Extract the (x, y) coordinate from the center of the cell holding the provided text.  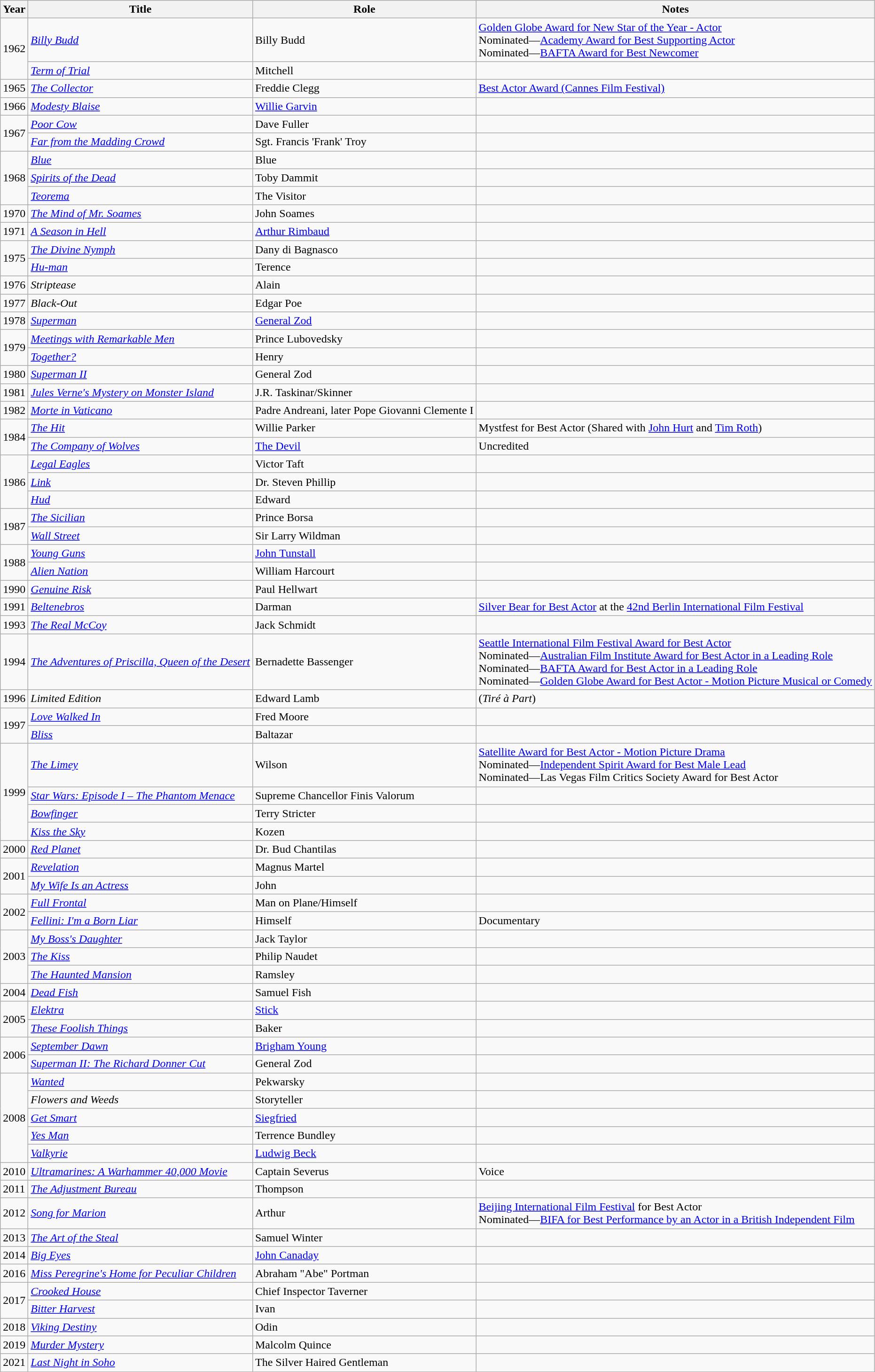
Superman II (141, 374)
Prince Borsa (364, 517)
Last Night in Soho (141, 1363)
The Adventures of Priscilla, Queen of the Desert (141, 662)
September Dawn (141, 1046)
1984 (14, 437)
Edward (364, 499)
Love Walked In (141, 717)
Black-Out (141, 303)
Prince Lubovedsky (364, 339)
1979 (14, 348)
John Soames (364, 213)
The Divine Nymph (141, 249)
Willie Garvin (364, 106)
2002 (14, 912)
Philip Naudet (364, 957)
1996 (14, 699)
Year (14, 9)
Get Smart (141, 1117)
The Limey (141, 765)
Willie Parker (364, 428)
Dr. Steven Phillip (364, 482)
The Art of the Steal (141, 1238)
2012 (14, 1213)
1971 (14, 231)
Murder Mystery (141, 1345)
Limited Edition (141, 699)
2001 (14, 876)
2019 (14, 1345)
The Silver Haired Gentleman (364, 1363)
Spirits of the Dead (141, 178)
Ramsley (364, 974)
1999 (14, 792)
(Tiré à Part) (675, 699)
Voice (675, 1171)
Sgt. Francis 'Frank' Troy (364, 142)
2017 (14, 1300)
2021 (14, 1363)
Red Planet (141, 849)
2013 (14, 1238)
Samuel Winter (364, 1238)
My Wife Is an Actress (141, 885)
Fred Moore (364, 717)
Odin (364, 1327)
2018 (14, 1327)
Paul Hellwart (364, 589)
Best Actor Award (Cannes Film Festival) (675, 88)
The Devil (364, 446)
Supreme Chancellor Finis Valorum (364, 795)
1981 (14, 392)
Bitter Harvest (141, 1309)
Mitchell (364, 70)
The Hit (141, 428)
2011 (14, 1189)
Star Wars: Episode I – The Phantom Menace (141, 795)
Documentary (675, 921)
Ivan (364, 1309)
My Boss's Daughter (141, 939)
Genuine Risk (141, 589)
Morte in Vaticano (141, 410)
Thompson (364, 1189)
The Real McCoy (141, 625)
Baker (364, 1028)
Link (141, 482)
Darman (364, 607)
The Sicilian (141, 517)
Flowers and Weeds (141, 1099)
Captain Severus (364, 1171)
1986 (14, 482)
Jules Verne's Mystery on Monster Island (141, 392)
Big Eyes (141, 1255)
Wanted (141, 1082)
Padre Andreani, later Pope Giovanni Clemente I (364, 410)
1967 (14, 133)
Legal Eagles (141, 464)
Silver Bear for Best Actor at the 42nd Berlin International Film Festival (675, 607)
Viking Destiny (141, 1327)
1968 (14, 178)
Uncredited (675, 446)
Elektra (141, 1010)
Edward Lamb (364, 699)
Alien Nation (141, 571)
The Mind of Mr. Soames (141, 213)
The Adjustment Bureau (141, 1189)
Stick (364, 1010)
Man on Plane/Himself (364, 903)
The Collector (141, 88)
Jack Taylor (364, 939)
2000 (14, 849)
Terrence Bundley (364, 1135)
William Harcourt (364, 571)
Himself (364, 921)
1962 (14, 49)
Henry (364, 357)
Abraham "Abe" Portman (364, 1273)
Hud (141, 499)
Edgar Poe (364, 303)
Jack Schmidt (364, 625)
John Tunstall (364, 553)
Alain (364, 285)
Crooked House (141, 1291)
Baltazar (364, 734)
Song for Marion (141, 1213)
Beltenebros (141, 607)
Bliss (141, 734)
Storyteller (364, 1099)
Notes (675, 9)
Terry Stricter (364, 813)
Beijing International Film Festival for Best Actor Nominated—BIFA for Best Performance by an Actor in a British Independent Film (675, 1213)
Poor Cow (141, 124)
Fellini: I'm a Born Liar (141, 921)
Magnus Martel (364, 867)
Victor Taft (364, 464)
Pekwarsky (364, 1082)
Terence (364, 267)
1977 (14, 303)
1993 (14, 625)
1965 (14, 88)
Sir Larry Wildman (364, 535)
Wall Street (141, 535)
Striptease (141, 285)
John Canaday (364, 1255)
Superman II: The Richard Donner Cut (141, 1064)
John (364, 885)
Dead Fish (141, 992)
Freddie Clegg (364, 88)
Revelation (141, 867)
2005 (14, 1019)
Arthur Rimbaud (364, 231)
Together? (141, 357)
Samuel Fish (364, 992)
Mystfest for Best Actor (Shared with John Hurt and Tim Roth) (675, 428)
1997 (14, 725)
Brigham Young (364, 1046)
Malcolm Quince (364, 1345)
1987 (14, 526)
J.R. Taskinar/Skinner (364, 392)
Chief Inspector Taverner (364, 1291)
Title (141, 9)
Wilson (364, 765)
Kozen (364, 831)
Teorema (141, 195)
2010 (14, 1171)
1988 (14, 562)
The Kiss (141, 957)
A Season in Hell (141, 231)
2006 (14, 1055)
Modesty Blaise (141, 106)
1994 (14, 662)
2004 (14, 992)
The Company of Wolves (141, 446)
Far from the Madding Crowd (141, 142)
Miss Peregrine's Home for Peculiar Children (141, 1273)
Yes Man (141, 1135)
Valkyrie (141, 1153)
1966 (14, 106)
Term of Trial (141, 70)
2014 (14, 1255)
Young Guns (141, 553)
Role (364, 9)
Toby Dammit (364, 178)
Dany di Bagnasco (364, 249)
Arthur (364, 1213)
Dr. Bud Chantilas (364, 849)
Hu-man (141, 267)
1991 (14, 607)
2016 (14, 1273)
Meetings with Remarkable Men (141, 339)
1982 (14, 410)
2003 (14, 957)
Dave Fuller (364, 124)
Kiss the Sky (141, 831)
Bowfinger (141, 813)
1980 (14, 374)
Bernadette Bassenger (364, 662)
Golden Globe Award for New Star of the Year - ActorNominated—Academy Award for Best Supporting ActorNominated—BAFTA Award for Best Newcomer (675, 40)
Siegfried (364, 1117)
1990 (14, 589)
The Haunted Mansion (141, 974)
Full Frontal (141, 903)
2008 (14, 1117)
These Foolish Things (141, 1028)
The Visitor (364, 195)
Ludwig Beck (364, 1153)
1976 (14, 285)
Superman (141, 321)
1975 (14, 258)
1970 (14, 213)
Ultramarines: A Warhammer 40,000 Movie (141, 1171)
1978 (14, 321)
